Locate the cell with the specified text and output its [x, y] center coordinate. 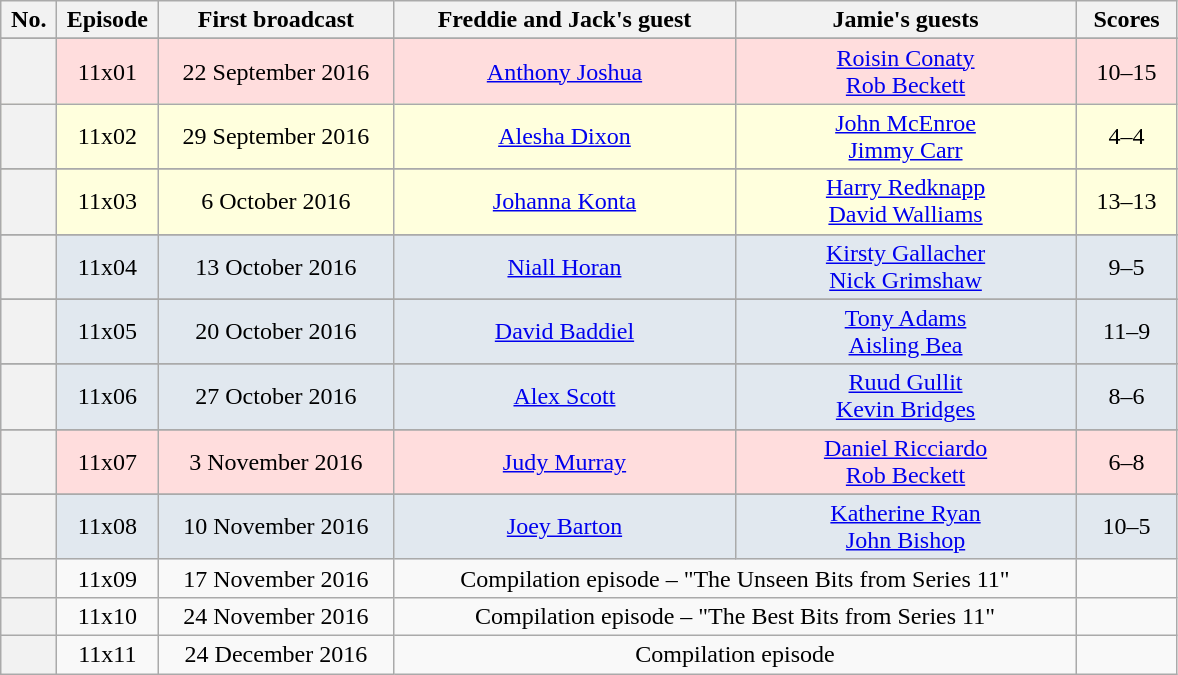
4–4 [1126, 136]
Daniel RicciardoRob Beckett [906, 462]
13–13 [1126, 202]
Jamie's guests [906, 20]
Katherine RyanJohn Bishop [906, 526]
Episode [108, 20]
11x03 [108, 202]
Ruud GullitKevin Bridges [906, 396]
10 November 2016 [276, 526]
29 September 2016 [276, 136]
24 November 2016 [276, 616]
10–5 [1126, 526]
Harry RedknappDavid Walliams [906, 202]
11–9 [1126, 332]
11x01 [108, 72]
11x02 [108, 136]
11x07 [108, 462]
Compilation episode [735, 654]
3 November 2016 [276, 462]
No. [29, 20]
Freddie and Jack's guest [564, 20]
6–8 [1126, 462]
Tony AdamsAisling Bea [906, 332]
Kirsty GallacherNick Grimshaw [906, 266]
Joey Barton [564, 526]
17 November 2016 [276, 578]
6 October 2016 [276, 202]
Scores [1126, 20]
First broadcast [276, 20]
Niall Horan [564, 266]
David Baddiel [564, 332]
20 October 2016 [276, 332]
24 December 2016 [276, 654]
11x09 [108, 578]
10–15 [1126, 72]
9–5 [1126, 266]
11x05 [108, 332]
13 October 2016 [276, 266]
Compilation episode – "The Best Bits from Series 11" [735, 616]
11x11 [108, 654]
11x04 [108, 266]
Compilation episode – "The Unseen Bits from Series 11" [735, 578]
11x10 [108, 616]
Alex Scott [564, 396]
8–6 [1126, 396]
27 October 2016 [276, 396]
22 September 2016 [276, 72]
11x06 [108, 396]
Anthony Joshua [564, 72]
Alesha Dixon [564, 136]
John McEnroeJimmy Carr [906, 136]
Judy Murray [564, 462]
Johanna Konta [564, 202]
11x08 [108, 526]
Roisin ConatyRob Beckett [906, 72]
